Scan for the cell matching the given text and deliver its (X, Y) coordinate at center. 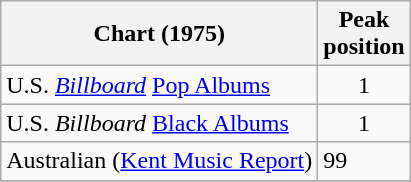
U.S. Billboard Black Albums (160, 123)
U.S. Billboard Pop Albums (160, 85)
99 (364, 161)
Chart (1975) (160, 34)
Australian (Kent Music Report) (160, 161)
Peakposition (364, 34)
